Scan for the cell matching the given text and deliver its [x, y] coordinate at center. 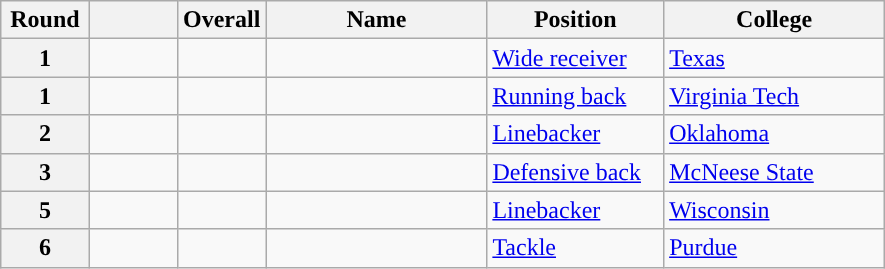
Position [576, 20]
2 [45, 134]
Defensive back [576, 172]
Name [376, 20]
6 [45, 248]
Wisconsin [774, 210]
Purdue [774, 248]
Virginia Tech [774, 96]
Oklahoma [774, 134]
Tackle [576, 248]
5 [45, 210]
3 [45, 172]
College [774, 20]
Wide receiver [576, 58]
Running back [576, 96]
Overall [222, 20]
Texas [774, 58]
Round [45, 20]
McNeese State [774, 172]
